Capture the cell that displays the provided text and extract its (x, y) central coordinate. 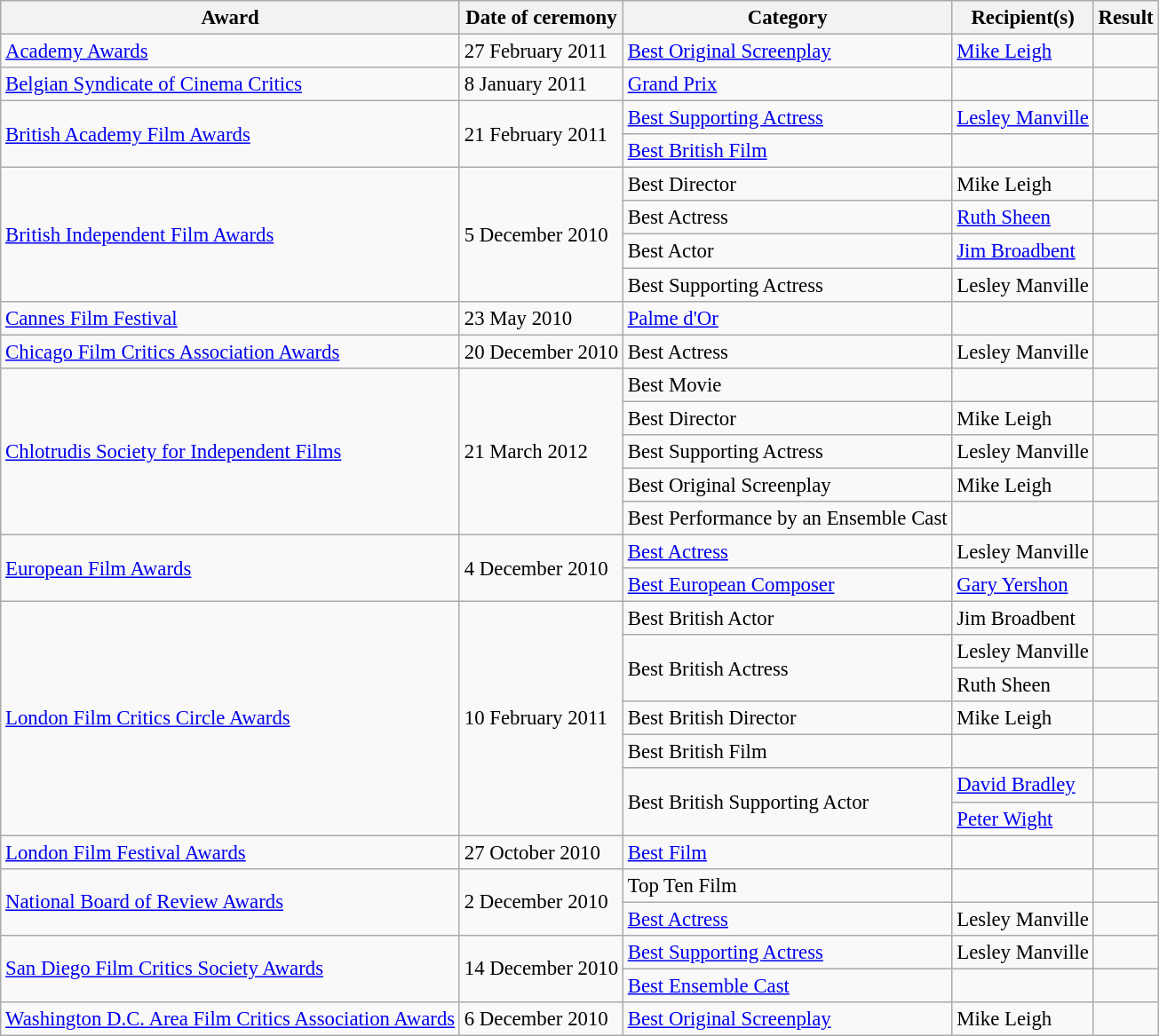
Best British Actor (787, 619)
8 January 2011 (541, 84)
2 December 2010 (541, 902)
21 March 2012 (541, 451)
5 December 2010 (541, 234)
14 December 2010 (541, 969)
Best British Actress (787, 668)
Best Ensemble Cast (787, 985)
European Film Awards (231, 568)
David Bradley (1023, 786)
London Film Festival Awards (231, 852)
Best British Supporting Actor (787, 803)
Recipient(s) (1023, 18)
Chlotrudis Society for Independent Films (231, 451)
Academy Awards (231, 51)
Grand Prix (787, 84)
Best European Composer (787, 585)
27 February 2011 (541, 51)
Washington D.C. Area Film Critics Association Awards (231, 1019)
20 December 2010 (541, 352)
Best British Director (787, 718)
Peter Wight (1023, 819)
Chicago Film Critics Association Awards (231, 352)
Gary Yershon (1023, 585)
British Academy Film Awards (231, 135)
Belgian Syndicate of Cinema Critics (231, 84)
National Board of Review Awards (231, 902)
6 December 2010 (541, 1019)
Best Movie (787, 384)
Best Actor (787, 251)
23 May 2010 (541, 318)
London Film Critics Circle Awards (231, 719)
Cannes Film Festival (231, 318)
Best Performance by an Ensemble Cast (787, 518)
Award (231, 18)
27 October 2010 (541, 852)
Best Film (787, 852)
Date of ceremony (541, 18)
San Diego Film Critics Society Awards (231, 969)
4 December 2010 (541, 568)
10 February 2011 (541, 719)
21 February 2011 (541, 135)
Result (1126, 18)
Top Ten Film (787, 885)
British Independent Film Awards (231, 234)
Category (787, 18)
Palme d'Or (787, 318)
